For the text-containing cell, return its midpoint in (X, Y) coordinate format. 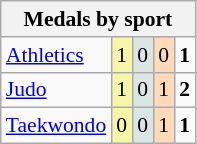
Judo (56, 90)
Medals by sport (98, 19)
Athletics (56, 55)
Taekwondo (56, 126)
2 (184, 90)
